Locate the cell with the specified text and output its [x, y] center coordinate. 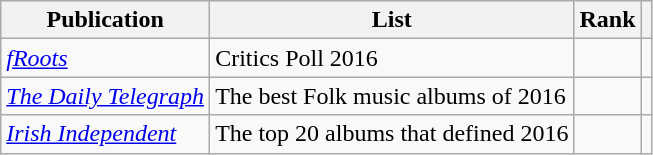
Rank [608, 20]
The best Folk music albums of 2016 [392, 96]
Publication [106, 20]
List [392, 20]
Irish Independent [106, 134]
The Daily Telegraph [106, 96]
Critics Poll 2016 [392, 58]
fRoots [106, 58]
The top 20 albums that defined 2016 [392, 134]
